Extract the [x, y] coordinate from the center of the cell holding the provided text.  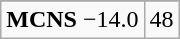
MCNS −14.0 [72, 20]
48 [162, 20]
